From the cell containing the given text, extract its center point as [X, Y] coordinate. 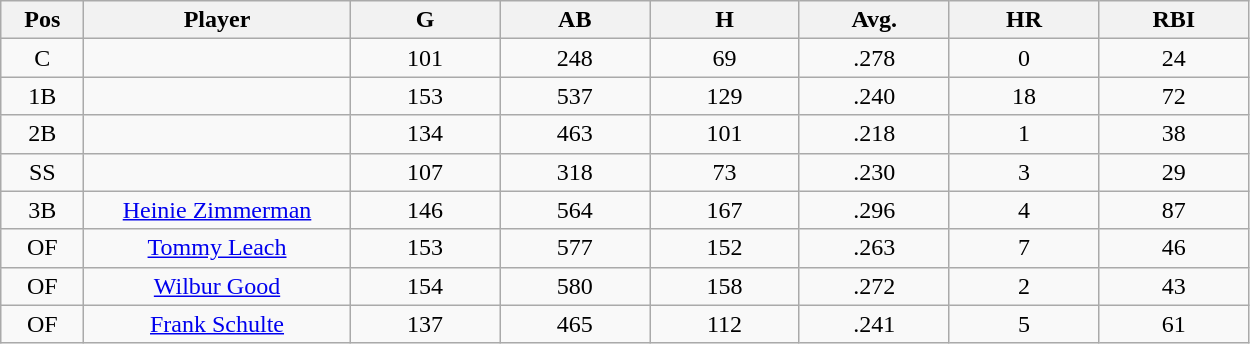
.230 [874, 172]
318 [575, 172]
46 [1174, 248]
112 [725, 324]
564 [575, 210]
537 [575, 96]
2 [1024, 286]
7 [1024, 248]
Player [217, 20]
Heinie Zimmerman [217, 210]
Tommy Leach [217, 248]
3B [42, 210]
146 [425, 210]
43 [1174, 286]
HR [1024, 20]
AB [575, 20]
129 [725, 96]
Wilbur Good [217, 286]
.241 [874, 324]
Avg. [874, 20]
Frank Schulte [217, 324]
107 [425, 172]
.240 [874, 96]
1B [42, 96]
18 [1024, 96]
H [725, 20]
463 [575, 134]
RBI [1174, 20]
.218 [874, 134]
465 [575, 324]
167 [725, 210]
87 [1174, 210]
38 [1174, 134]
.278 [874, 58]
C [42, 58]
4 [1024, 210]
0 [1024, 58]
2B [42, 134]
G [425, 20]
3 [1024, 172]
137 [425, 324]
69 [725, 58]
152 [725, 248]
5 [1024, 324]
1 [1024, 134]
SS [42, 172]
158 [725, 286]
.296 [874, 210]
134 [425, 134]
29 [1174, 172]
.272 [874, 286]
580 [575, 286]
Pos [42, 20]
248 [575, 58]
73 [725, 172]
24 [1174, 58]
61 [1174, 324]
577 [575, 248]
72 [1174, 96]
.263 [874, 248]
154 [425, 286]
